Output the (X, Y) coordinate of the center of the cell containing the given text.  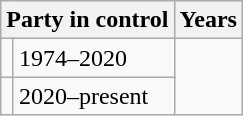
1974–2020 (94, 58)
Party in control (88, 20)
2020–present (94, 96)
Years (208, 20)
